Return (X, Y) of the center of cell containing provided text 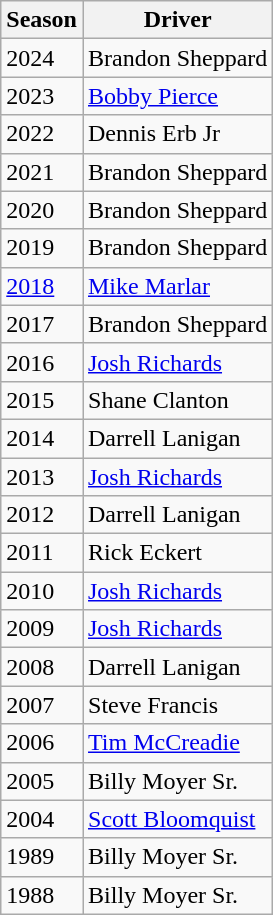
Tim McCreadie (177, 743)
Rick Eckert (177, 553)
Scott Bloomquist (177, 819)
2018 (42, 286)
2020 (42, 210)
2012 (42, 515)
2005 (42, 781)
2013 (42, 477)
2022 (42, 134)
2004 (42, 819)
Shane Clanton (177, 400)
2023 (42, 96)
Driver (177, 20)
2011 (42, 553)
2010 (42, 591)
Steve Francis (177, 705)
Bobby Pierce (177, 96)
Season (42, 20)
2006 (42, 743)
2008 (42, 667)
2017 (42, 324)
2024 (42, 58)
1989 (42, 857)
2019 (42, 248)
2009 (42, 629)
2007 (42, 705)
2015 (42, 400)
Dennis Erb Jr (177, 134)
2021 (42, 172)
Mike Marlar (177, 286)
1988 (42, 895)
2016 (42, 362)
2014 (42, 438)
